Locate the cell with the specified text and output its [x, y] center coordinate. 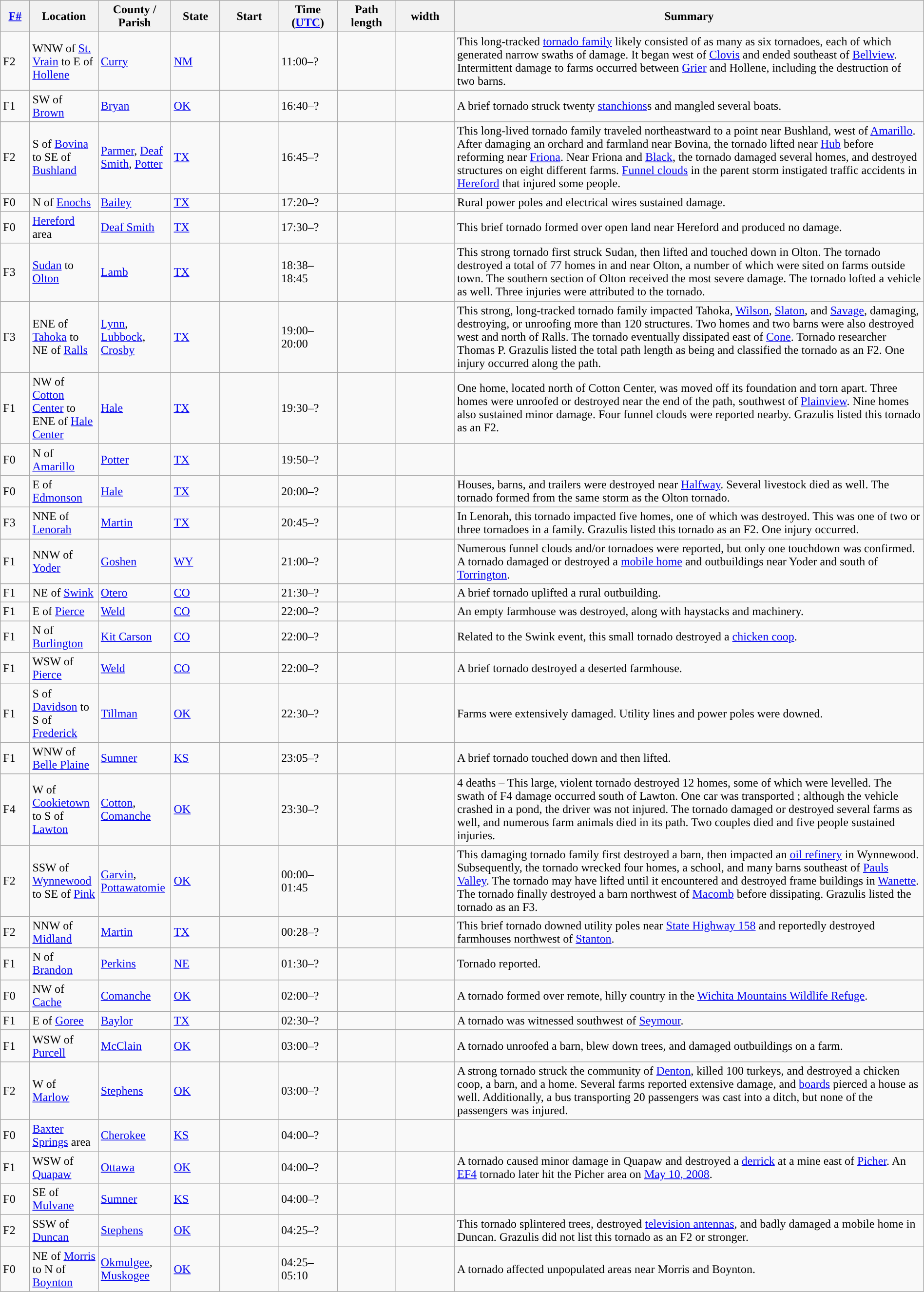
F# [15, 17]
20:45–? [308, 522]
WY [195, 561]
Hereford area [64, 227]
Time (UTC) [308, 17]
Location [64, 17]
18:38–18:45 [308, 272]
Related to the Swink event, this small tornado destroyed a chicken coop. [689, 636]
SW of Brown [64, 106]
Otero [135, 593]
NNE of Lenorah [64, 522]
NW of Cache [64, 995]
A brief tornado destroyed a deserted farmhouse. [689, 669]
11:00–? [308, 61]
width [425, 17]
17:20–? [308, 202]
Start [249, 17]
00:28–? [308, 932]
N of Enochs [64, 202]
Parmer, Deaf Smith, Potter [135, 157]
19:30–? [308, 408]
NNW of Yoder [64, 561]
Garvin, Pottawatomie [135, 881]
NE of Morris to N of Boynton [64, 1269]
16:45–? [308, 157]
A tornado unroofed a barn, blew down trees, and damaged outbuildings on a farm. [689, 1046]
Curry [135, 61]
Goshen [135, 561]
Sudan to Olton [64, 272]
Baxter Springs area [64, 1136]
N of Burlington [64, 636]
Bailey [135, 202]
SSW of Duncan [64, 1231]
04:25–? [308, 1231]
16:40–? [308, 106]
E of Goree [64, 1021]
Kit Carson [135, 636]
04:25–05:10 [308, 1269]
E of Pierce [64, 612]
Comanche [135, 995]
E of Edmonson [64, 491]
WNW of Belle Plaine [64, 758]
A tornado caused minor damage in Quapaw and destroyed a derrick at a mine east of Picher. An EF4 tornado later hit the Picher area on May 10, 2008. [689, 1167]
F4 [15, 810]
A tornado was witnessed southwest of Seymour. [689, 1021]
Ottawa [135, 1167]
Bryan [135, 106]
NW of Cotton Center to ENE of Hale Center [64, 408]
Houses, barns, and trailers were destroyed near Halfway. Several livestock died as well. The tornado formed from the same storm as the Olton tornado. [689, 491]
A tornado formed over remote, hilly country in the Wichita Mountains Wildlife Refuge. [689, 995]
Tornado reported. [689, 964]
NNW of Midland [64, 932]
This brief tornado formed over open land near Hereford and produced no damage. [689, 227]
NE [195, 964]
N of Brandon [64, 964]
NM [195, 61]
W of Cookietown to S of Lawton [64, 810]
WNW of St. Vrain to E of Hollene [64, 61]
WSW of Quapaw [64, 1167]
ENE of Tahoka to NE of Ralls [64, 337]
WSW of Purcell [64, 1046]
County / Parish [135, 17]
A brief tornado touched down and then lifted. [689, 758]
Baylor [135, 1021]
Summary [689, 17]
Tillman [135, 713]
Deaf Smith [135, 227]
19:50–? [308, 459]
22:30–? [308, 713]
19:00–20:00 [308, 337]
A brief tornado struck twenty stanchionss and mangled several boats. [689, 106]
NE of Swink [64, 593]
WSW of Pierce [64, 669]
S of Davidson to S of Frederick [64, 713]
This brief tornado downed utility poles near State Highway 158 and reportedly destroyed farmhouses northwest of Stanton. [689, 932]
01:30–? [308, 964]
Perkins [135, 964]
20:00–? [308, 491]
00:00–01:45 [308, 881]
Rural power poles and electrical wires sustained damage. [689, 202]
An empty farmhouse was destroyed, along with haystacks and machinery. [689, 612]
Path length [366, 17]
W of Marlow [64, 1091]
Cotton, Comanche [135, 810]
Lamb [135, 272]
SSW of Wynnewood to SE of Pink [64, 881]
02:30–? [308, 1021]
Farms were extensively damaged. Utility lines and power poles were downed. [689, 713]
S of Bovina to SE of Bushland [64, 157]
State [195, 17]
02:00–? [308, 995]
21:00–? [308, 561]
McClain [135, 1046]
A brief tornado uplifted a rural outbuilding. [689, 593]
23:05–? [308, 758]
Lynn, Lubbock, Crosby [135, 337]
23:30–? [308, 810]
Potter [135, 459]
SE of Mulvane [64, 1199]
21:30–? [308, 593]
Okmulgee, Muskogee [135, 1269]
Cherokee [135, 1136]
17:30–? [308, 227]
N of Amarillo [64, 459]
A tornado affected unpopulated areas near Morris and Boynton. [689, 1269]
